Find where the given text appears and provide that cell's center as [X, Y] coordinate. 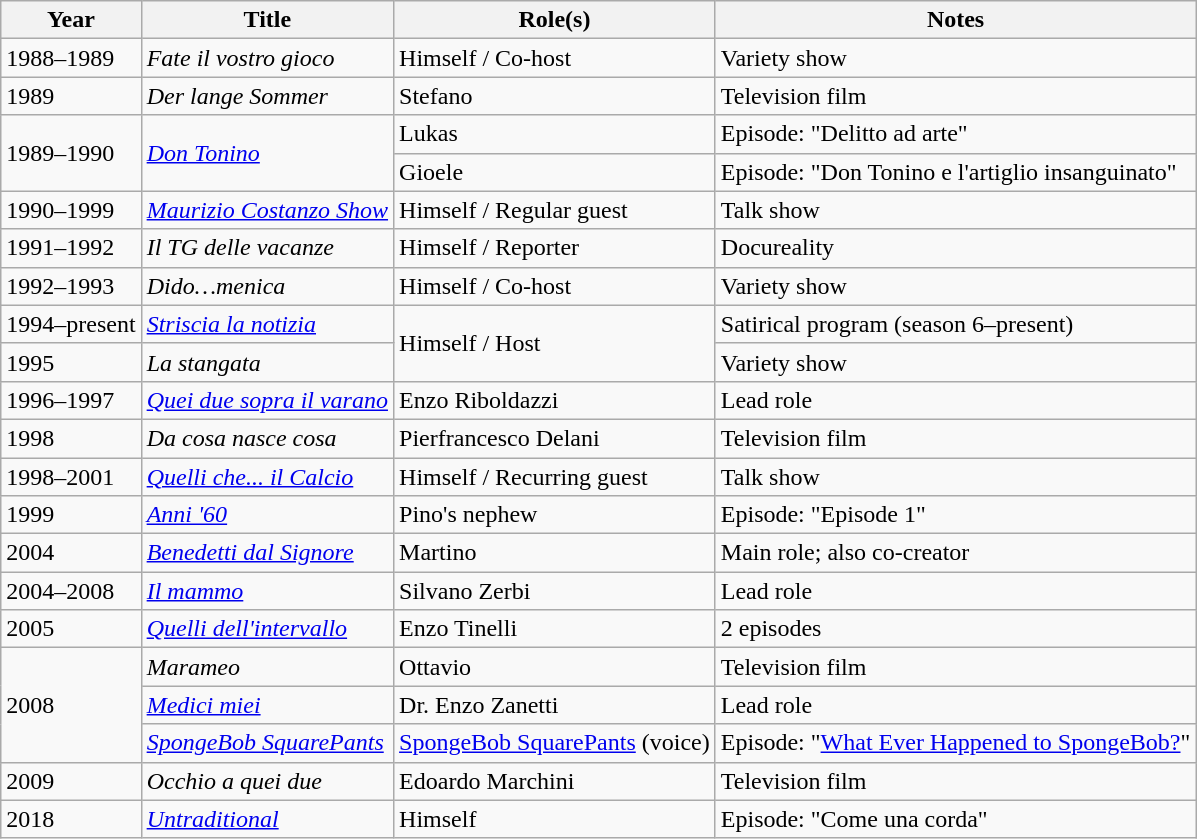
Edoardo Marchini [555, 781]
Der lange Sommer [267, 96]
2 episodes [956, 629]
Pino's nephew [555, 515]
Dr. Enzo Zanetti [555, 705]
SpongeBob SquarePants [267, 743]
1998 [71, 438]
Episode: "Delitto ad arte" [956, 134]
Striscia la notizia [267, 324]
Quelli dell'intervallo [267, 629]
La stangata [267, 362]
Anni '60 [267, 515]
1988–1989 [71, 58]
2009 [71, 781]
Quelli che... il Calcio [267, 477]
Fate il vostro gioco [267, 58]
Untraditional [267, 819]
1990–1999 [71, 210]
Stefano [555, 96]
Satirical program (season 6–present) [956, 324]
1989–1990 [71, 153]
Himself [555, 819]
Gioele [555, 172]
Da cosa nasce cosa [267, 438]
2004 [71, 553]
Role(s) [555, 20]
1999 [71, 515]
1998–2001 [71, 477]
Benedetti dal Signore [267, 553]
Il mammo [267, 591]
Episode: "Come una corda" [956, 819]
1995 [71, 362]
Marameo [267, 667]
Episode: "What Ever Happened to SpongeBob?" [956, 743]
1992–1993 [71, 286]
Main role; also co-creator [956, 553]
Medici miei [267, 705]
Don Tonino [267, 153]
Docureality [956, 248]
Lukas [555, 134]
2008 [71, 705]
Himself / Recurring guest [555, 477]
Himself / Host [555, 343]
Himself / Regular guest [555, 210]
Silvano Zerbi [555, 591]
Martino [555, 553]
SpongeBob SquarePants (voice) [555, 743]
Occhio a quei due [267, 781]
2018 [71, 819]
Notes [956, 20]
2005 [71, 629]
Episode: "Don Tonino e l'artiglio insanguinato" [956, 172]
Title [267, 20]
Il TG delle vacanze [267, 248]
Pierfrancesco Delani [555, 438]
Year [71, 20]
Enzo Tinelli [555, 629]
Himself / Reporter [555, 248]
Enzo Riboldazzi [555, 400]
2004–2008 [71, 591]
Dido…menica [267, 286]
Quei due sopra il varano [267, 400]
Maurizio Costanzo Show [267, 210]
1989 [71, 96]
Episode: "Episode 1" [956, 515]
Ottavio [555, 667]
1996–1997 [71, 400]
1991–1992 [71, 248]
1994–present [71, 324]
